Capture the cell that displays the provided text and extract its [x, y] central coordinate. 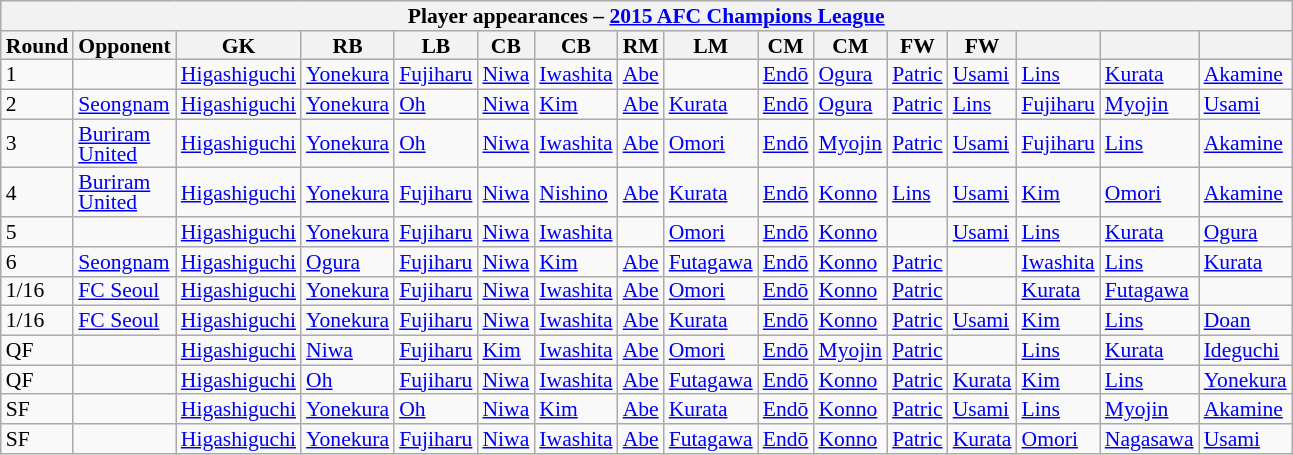
Doan [1246, 321]
Nishino [576, 192]
4 [38, 192]
Player appearances – 2015 AFC Champions League [646, 16]
6 [38, 262]
1 [38, 75]
5 [38, 232]
Ideguchi [1246, 351]
RM [641, 46]
Round [38, 46]
Nagasawa [1150, 439]
2 [38, 105]
LB [436, 46]
LM [711, 46]
3 [38, 144]
Opponent [124, 46]
RB [348, 46]
GK [238, 46]
